Detect which cell encompasses the target text, then output its [X, Y] center coordinate. 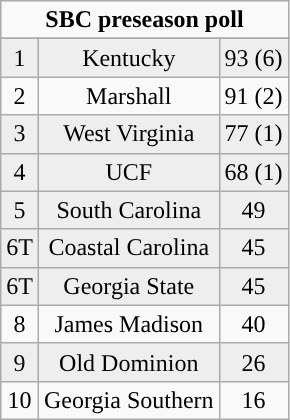
South Carolina [128, 210]
68 (1) [254, 172]
West Virginia [128, 134]
40 [254, 324]
3 [20, 134]
1 [20, 58]
James Madison [128, 324]
Georgia Southern [128, 400]
16 [254, 400]
SBC preseason poll [144, 20]
Coastal Carolina [128, 248]
26 [254, 362]
77 (1) [254, 134]
8 [20, 324]
Kentucky [128, 58]
93 (6) [254, 58]
Old Dominion [128, 362]
UCF [128, 172]
5 [20, 210]
10 [20, 400]
Marshall [128, 96]
4 [20, 172]
49 [254, 210]
91 (2) [254, 96]
Georgia State [128, 286]
9 [20, 362]
2 [20, 96]
